For the text-containing cell, return its midpoint in (X, Y) coordinate format. 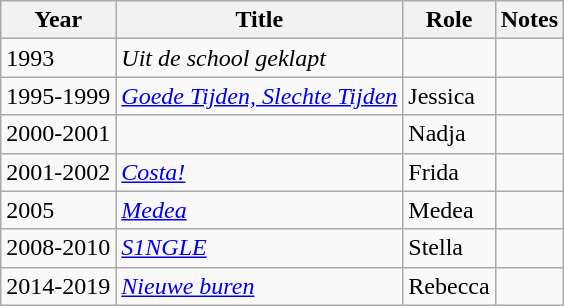
Notes (529, 20)
Goede Tijden, Slechte Tijden (260, 96)
Frida (449, 172)
Title (260, 20)
2001-2002 (58, 172)
1995-1999 (58, 96)
Role (449, 20)
Rebecca (449, 286)
2008-2010 (58, 248)
2005 (58, 210)
1993 (58, 58)
S1NGLE (260, 248)
2014-2019 (58, 286)
Nieuwe buren (260, 286)
Uit de school geklapt (260, 58)
Stella (449, 248)
Costa! (260, 172)
Nadja (449, 134)
Jessica (449, 96)
2000-2001 (58, 134)
Year (58, 20)
